Return the [x, y] coordinate for the center point of the cell that contains the specified text.  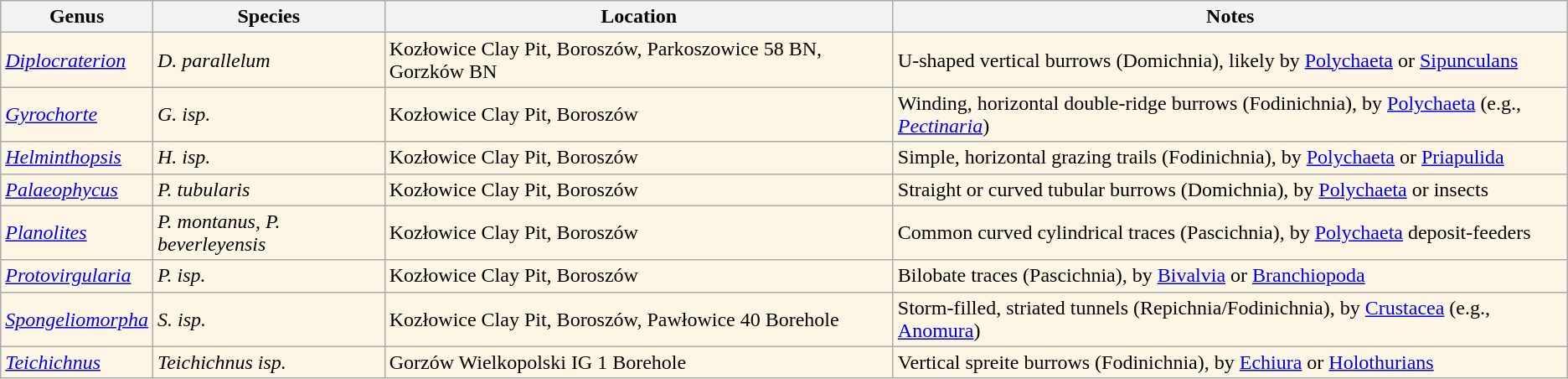
Simple, horizontal grazing trails (Fodinichnia), by Polychaeta or Priapulida [1230, 158]
Gyrochorte [77, 114]
Diplocraterion [77, 60]
Genus [77, 17]
Storm-filled, striated tunnels (Repichnia/Fodinichnia), by Crustacea (e.g., Anomura) [1230, 319]
Vertical spreite burrows (Fodinichnia), by Echiura or Holothurians [1230, 362]
Gorzów Wielkopolski IG 1 Borehole [638, 362]
Kozłowice Clay Pit, Boroszów, Parkoszowice 58 BN, Gorzków BN [638, 60]
Common curved cylindrical traces (Pascichnia), by Polychaeta deposit-feeders [1230, 233]
Winding, horizontal double-ridge burrows (Fodinichnia), by Polychaeta (e.g., Pectinaria) [1230, 114]
Species [268, 17]
Helminthopsis [77, 158]
Kozłowice Clay Pit, Boroszów, Pawłowice 40 Borehole [638, 319]
Location [638, 17]
P. isp. [268, 276]
Planolites [77, 233]
G. isp. [268, 114]
U-shaped vertical burrows (Domichnia), likely by Polychaeta or Sipunculans [1230, 60]
Straight or curved tubular burrows (Domichnia), by Polychaeta or insects [1230, 189]
Teichichnus [77, 362]
Bilobate traces (Pascichnia), by Bivalvia or Branchiopoda [1230, 276]
Protovirgularia [77, 276]
P. tubularis [268, 189]
S. isp. [268, 319]
Spongeliomorpha [77, 319]
Teichichnus isp. [268, 362]
D. parallelum [268, 60]
H. isp. [268, 158]
Notes [1230, 17]
P. montanus, P. beverleyensis [268, 233]
Palaeophycus [77, 189]
